Provide the (x, y) coordinate of the cell's center where the given text is located.  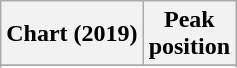
Peakposition (189, 34)
Chart (2019) (72, 34)
